Determine the (X, Y) coordinate at the center of the cell enclosing the given text.  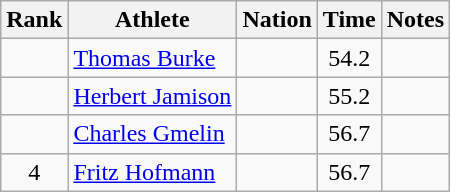
4 (34, 172)
Fritz Hofmann (152, 172)
Rank (34, 20)
Charles Gmelin (152, 134)
Notes (415, 20)
55.2 (349, 96)
Time (349, 20)
54.2 (349, 58)
Nation (277, 20)
Athlete (152, 20)
Thomas Burke (152, 58)
Herbert Jamison (152, 96)
